Return the (X, Y) coordinate for the center point of the cell that contains the specified text.  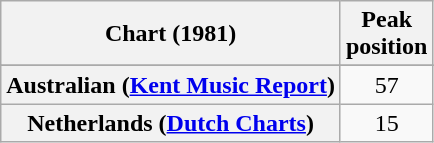
Australian (Kent Music Report) (171, 85)
Chart (1981) (171, 34)
15 (386, 123)
57 (386, 85)
Netherlands (Dutch Charts) (171, 123)
Peakposition (386, 34)
